Determine the [X, Y] coordinate at the center of the cell enclosing the given text.  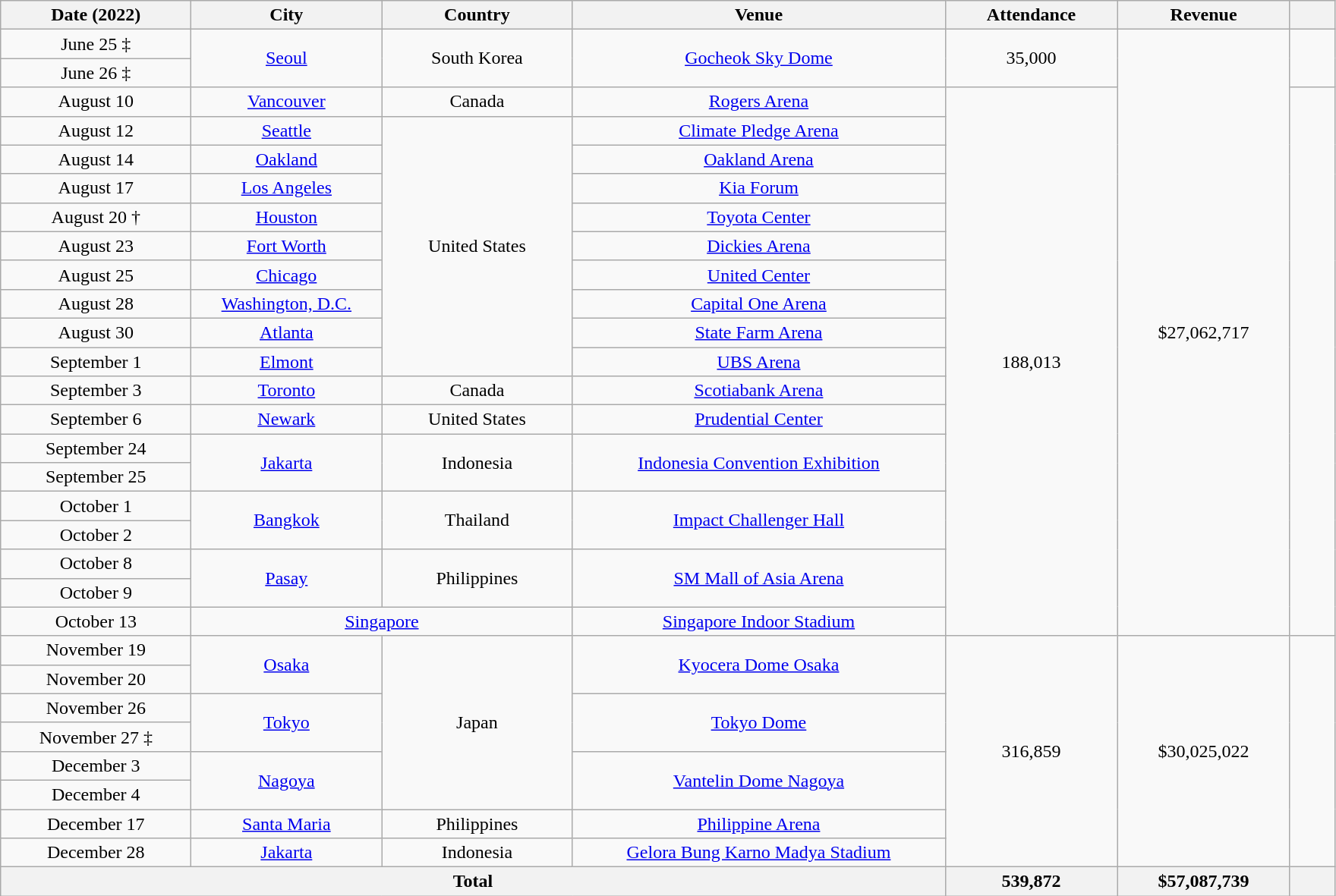
Country [477, 15]
Capital One Arena [759, 303]
Venue [759, 15]
August 10 [96, 102]
Toyota Center [759, 217]
State Farm Arena [759, 332]
Total [473, 882]
Fort Worth [287, 246]
Tokyo [287, 722]
South Korea [477, 58]
Kia Forum [759, 188]
August 30 [96, 332]
Attendance [1031, 15]
Pasay [287, 578]
Toronto [287, 391]
Elmont [287, 362]
Santa Maria [287, 823]
October 9 [96, 593]
Tokyo Dome [759, 722]
Kyocera Dome Osaka [759, 665]
Houston [287, 217]
November 27 ‡ [96, 737]
Singapore Indoor Stadium [759, 621]
September 3 [96, 391]
September 1 [96, 362]
August 14 [96, 159]
Oakland Arena [759, 159]
August 25 [96, 275]
Philippine Arena [759, 823]
November 19 [96, 650]
Revenue [1204, 15]
Los Angeles [287, 188]
September 6 [96, 420]
Prudential Center [759, 420]
August 28 [96, 303]
$57,087,739 [1204, 882]
Date (2022) [96, 15]
Seoul [287, 58]
August 23 [96, 246]
Japan [477, 722]
SM Mall of Asia Arena [759, 578]
UBS Arena [759, 362]
October 13 [96, 621]
Singapore [382, 621]
June 25 ‡ [96, 44]
December 3 [96, 766]
Vantelin Dome Nagoya [759, 780]
October 8 [96, 564]
Impact Challenger Hall [759, 520]
October 2 [96, 535]
Seattle [287, 130]
$27,062,717 [1204, 332]
Gocheok Sky Dome [759, 58]
August 17 [96, 188]
539,872 [1031, 882]
35,000 [1031, 58]
Vancouver [287, 102]
September 24 [96, 448]
December 28 [96, 853]
August 20 † [96, 217]
Gelora Bung Karno Madya Stadium [759, 853]
Rogers Arena [759, 102]
June 26 ‡ [96, 73]
October 1 [96, 506]
Nagoya [287, 780]
Dickies Arena [759, 246]
Washington, D.C. [287, 303]
Indonesia Convention Exhibition [759, 463]
November 20 [96, 679]
Scotiabank Arena [759, 391]
Thailand [477, 520]
Bangkok [287, 520]
Newark [287, 420]
Chicago [287, 275]
August 12 [96, 130]
December 17 [96, 823]
City [287, 15]
September 25 [96, 477]
$30,025,022 [1204, 751]
Oakland [287, 159]
188,013 [1031, 361]
Atlanta [287, 332]
United Center [759, 275]
November 26 [96, 708]
316,859 [1031, 751]
Osaka [287, 665]
Climate Pledge Arena [759, 130]
December 4 [96, 794]
